Capture the cell that displays the provided text and extract its [X, Y] central coordinate. 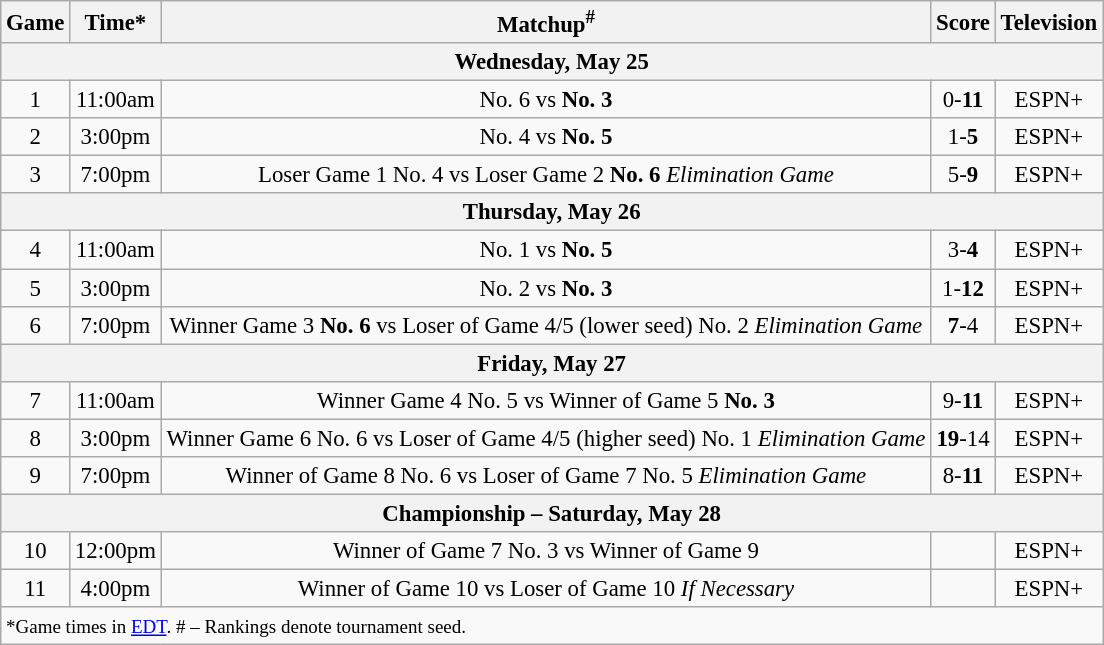
9-11 [964, 400]
Game [36, 22]
19-14 [964, 438]
8 [36, 438]
7-4 [964, 325]
No. 2 vs No. 3 [546, 288]
5 [36, 288]
9 [36, 476]
1 [36, 100]
Loser Game 1 No. 4 vs Loser Game 2 No. 6 Elimination Game [546, 175]
12:00pm [116, 551]
11 [36, 588]
No. 1 vs No. 5 [546, 250]
Winner Game 6 No. 6 vs Loser of Game 4/5 (higher seed) No. 1 Elimination Game [546, 438]
3-4 [964, 250]
5-9 [964, 175]
0-11 [964, 100]
No. 6 vs No. 3 [546, 100]
No. 4 vs No. 5 [546, 137]
Winner of Game 10 vs Loser of Game 10 If Necessary [546, 588]
Time* [116, 22]
Friday, May 27 [552, 363]
8-11 [964, 476]
1-5 [964, 137]
Thursday, May 26 [552, 213]
7 [36, 400]
4:00pm [116, 588]
Winner of Game 7 No. 3 vs Winner of Game 9 [546, 551]
10 [36, 551]
Matchup# [546, 22]
1-12 [964, 288]
2 [36, 137]
Winner of Game 8 No. 6 vs Loser of Game 7 No. 5 Elimination Game [546, 476]
Championship – Saturday, May 28 [552, 513]
Television [1048, 22]
3 [36, 175]
Winner Game 3 No. 6 vs Loser of Game 4/5 (lower seed) No. 2 Elimination Game [546, 325]
Score [964, 22]
*Game times in EDT. # – Rankings denote tournament seed. [552, 626]
6 [36, 325]
Wednesday, May 25 [552, 62]
Winner Game 4 No. 5 vs Winner of Game 5 No. 3 [546, 400]
4 [36, 250]
